Capture the cell that displays the provided text and extract its (x, y) central coordinate. 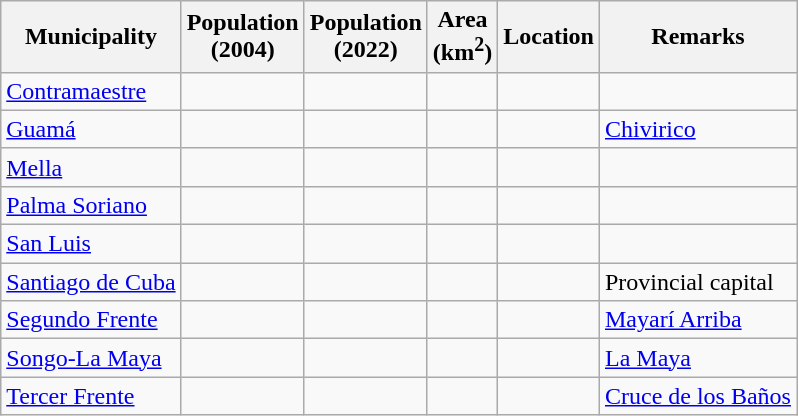
Provincial capital (698, 282)
La Maya (698, 358)
Segundo Frente (91, 320)
Mella (91, 167)
Chivirico (698, 129)
Mayarí Arriba (698, 320)
Contramaestre (91, 91)
Guamá (91, 129)
Cruce de los Baños (698, 396)
San Luis (91, 244)
Songo-La Maya (91, 358)
Area(km2) (462, 37)
Remarks (698, 37)
Santiago de Cuba (91, 282)
Location (549, 37)
Population(2022) (366, 37)
Population(2004) (242, 37)
Tercer Frente (91, 396)
Palma Soriano (91, 205)
Municipality (91, 37)
